Capture the cell that displays the provided text and extract its (X, Y) central coordinate. 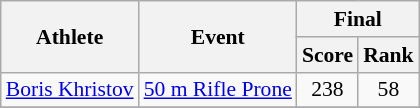
Rank (388, 55)
50 m Rifle Prone (218, 90)
Score (328, 55)
238 (328, 90)
58 (388, 90)
Athlete (70, 36)
Final (358, 19)
Boris Khristov (70, 90)
Event (218, 36)
